Return (x, y) of the center of cell containing provided text 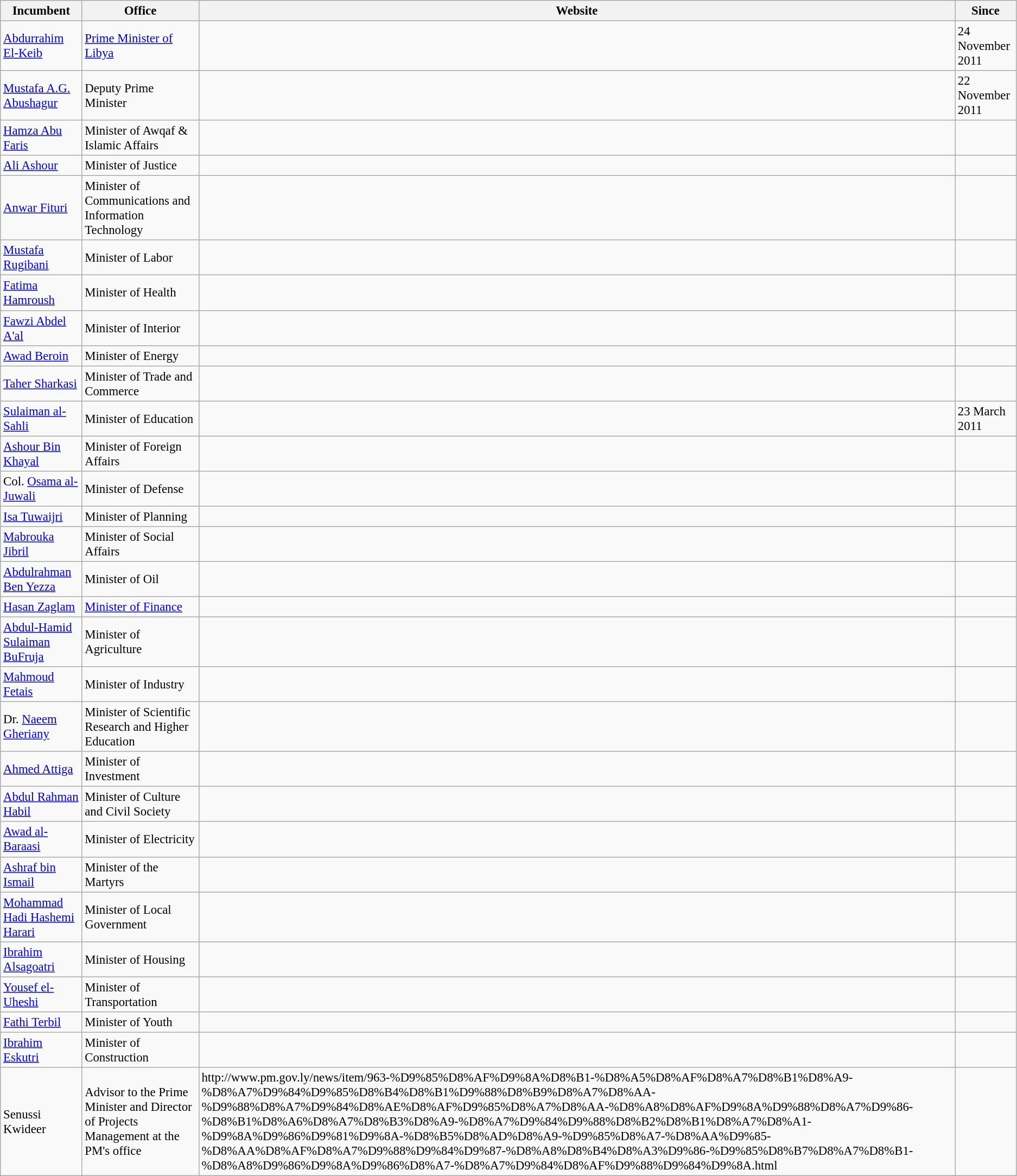
Prime Minister of Libya (140, 46)
Ashour Bin Khayal (41, 454)
23 March 2011 (986, 418)
Website (576, 11)
Sulaiman al-Sahli (41, 418)
Awad Beroin (41, 356)
Minister of Finance (140, 607)
Abdul-Hamid Sulaiman BuFruja (41, 642)
Ashraf bin Ismail (41, 874)
Minister of Justice (140, 166)
Abdul Rahman Habil (41, 805)
Minister of Health (140, 293)
Ibrahim Alsagoatri (41, 959)
Fawzi Abdel A'al (41, 328)
Minister of Investment (140, 769)
Minister of Industry (140, 684)
Ibrahim Eskutri (41, 1050)
Mabrouka Jibril (41, 544)
Mustafa A.G. Abushagur (41, 96)
Minister of Defense (140, 489)
Yousef el-Uheshi (41, 995)
Advisor to the Prime Minister and Director of Projects Management at the PM's office (140, 1122)
Isa Tuwaijri (41, 516)
Taher Sharkasi (41, 383)
Incumbent (41, 11)
Deputy Prime Minister (140, 96)
Minister of Scientific Research and Higher Education (140, 727)
Minister of Trade and Commerce (140, 383)
Fatima Hamroush (41, 293)
Col. Osama al-Juwali (41, 489)
Senussi Kwideer (41, 1122)
Anwar Fituri (41, 208)
Minister of Planning (140, 516)
Minister of Education (140, 418)
Minister of Culture and Civil Society (140, 805)
24 November 2011 (986, 46)
Minister of Labor (140, 257)
Ahmed Attiga (41, 769)
Minister of the Martyrs (140, 874)
Office (140, 11)
Mohammad Hadi Hashemi Harari (41, 917)
Ali Ashour (41, 166)
Minister of Transportation (140, 995)
Minister of Energy (140, 356)
Minister of Social Affairs (140, 544)
Minister of Local Government (140, 917)
Minister of Electricity (140, 839)
Minister of Awqaf & Islamic Affairs (140, 138)
Dr. Naeem Gheriany (41, 727)
Hasan Zaglam (41, 607)
Awad al-Baraasi (41, 839)
Abdurrahim El-Keib (41, 46)
Minister of Interior (140, 328)
Minister of Construction (140, 1050)
Abdulrahman Ben Yezza (41, 579)
Minister of Communications and Information Technology (140, 208)
Since (986, 11)
Mustafa Rugibani (41, 257)
Mahmoud Fetais (41, 684)
Minister of Foreign Affairs (140, 454)
Hamza Abu Faris (41, 138)
Minister of Oil (140, 579)
22 November 2011 (986, 96)
Fathi Terbil (41, 1022)
Minister of Youth (140, 1022)
Minister of Housing (140, 959)
Minister of Agriculture (140, 642)
